Find where the given text appears and provide that cell's center as (x, y) coordinate. 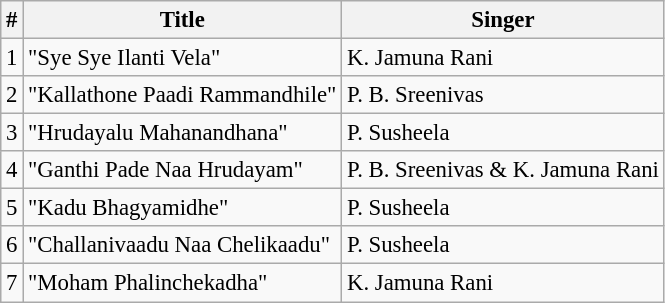
"Kadu Bhagyamidhe" (182, 208)
3 (12, 133)
7 (12, 283)
"Challanivaadu Naa Chelikaadu" (182, 245)
"Hrudayalu Mahanandhana" (182, 133)
P. B. Sreenivas & K. Jamuna Rani (504, 170)
6 (12, 245)
4 (12, 170)
"Ganthi Pade Naa Hrudayam" (182, 170)
5 (12, 208)
"Sye Sye Ilanti Vela" (182, 58)
# (12, 20)
P. B. Sreenivas (504, 95)
Title (182, 20)
"Moham Phalinchekadha" (182, 283)
Singer (504, 20)
1 (12, 58)
2 (12, 95)
"Kallathone Paadi Rammandhile" (182, 95)
